Identify which cell holds the provided text, then report its (X, Y) central coordinate. 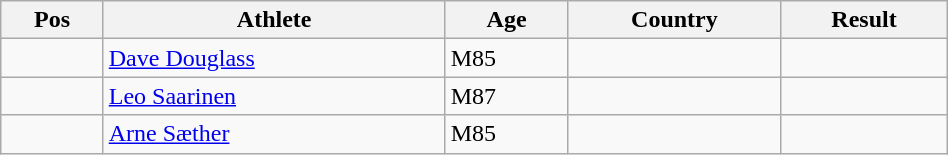
Age (506, 20)
Result (864, 20)
Country (674, 20)
M87 (506, 96)
Leo Saarinen (274, 96)
Pos (52, 20)
Athlete (274, 20)
Dave Douglass (274, 58)
Arne Sæther (274, 134)
